Locate the cell with the specified text and output its (X, Y) center coordinate. 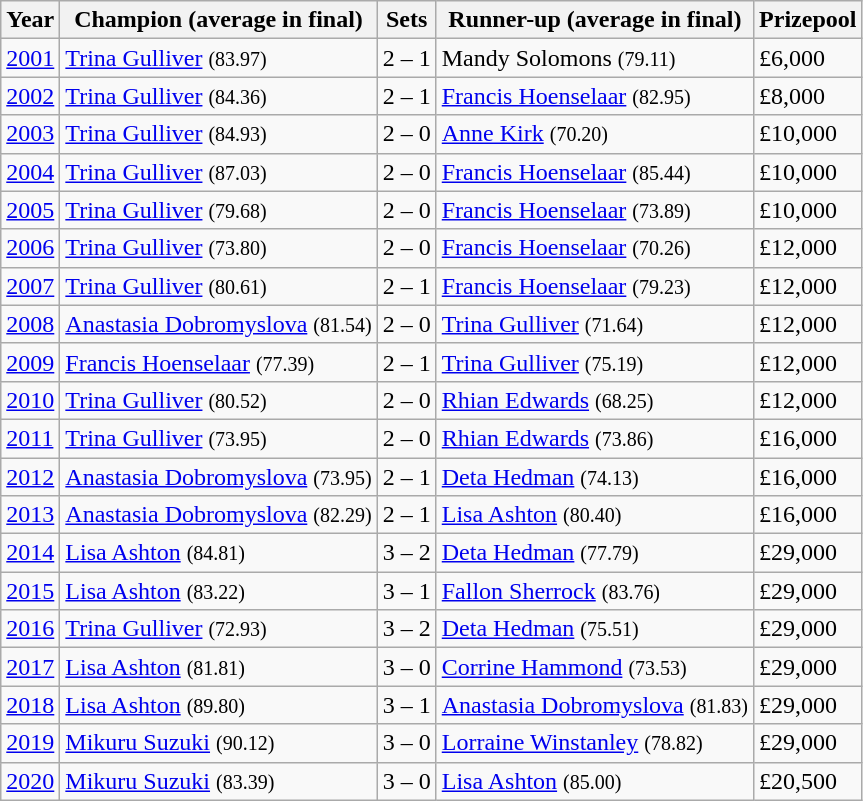
Trina Gulliver (72.93) (218, 629)
Lisa Ashton (83.22) (218, 591)
Lorraine Winstanley (78.82) (594, 743)
2013 (30, 515)
Trina Gulliver (75.19) (594, 362)
2006 (30, 248)
Corrine Hammond (73.53) (594, 667)
Francis Hoenselaar (77.39) (218, 362)
Champion (average in final) (218, 20)
Trina Gulliver (73.80) (218, 248)
2015 (30, 591)
Francis Hoenselaar (73.89) (594, 210)
Prizepool (808, 20)
Anastasia Dobromyslova (73.95) (218, 477)
Francis Hoenselaar (70.26) (594, 248)
£20,500 (808, 781)
Mikuru Suzuki (90.12) (218, 743)
Runner-up (average in final) (594, 20)
Anastasia Dobromyslova (82.29) (218, 515)
Anastasia Dobromyslova (81.54) (218, 324)
2007 (30, 286)
Rhian Edwards (68.25) (594, 400)
2001 (30, 58)
Trina Gulliver (80.52) (218, 400)
Trina Gulliver (83.97) (218, 58)
Deta Hedman (75.51) (594, 629)
2019 (30, 743)
Francis Hoenselaar (79.23) (594, 286)
Lisa Ashton (85.00) (594, 781)
Trina Gulliver (79.68) (218, 210)
2004 (30, 172)
2009 (30, 362)
Trina Gulliver (73.95) (218, 438)
£8,000 (808, 96)
2012 (30, 477)
2016 (30, 629)
2002 (30, 96)
2008 (30, 324)
Sets (406, 20)
Lisa Ashton (80.40) (594, 515)
Trina Gulliver (80.61) (218, 286)
2018 (30, 705)
Deta Hedman (77.79) (594, 553)
Mandy Solomons (79.11) (594, 58)
Lisa Ashton (89.80) (218, 705)
Trina Gulliver (84.93) (218, 134)
£6,000 (808, 58)
Lisa Ashton (84.81) (218, 553)
Year (30, 20)
Francis Hoenselaar (85.44) (594, 172)
2003 (30, 134)
Deta Hedman (74.13) (594, 477)
Lisa Ashton (81.81) (218, 667)
Trina Gulliver (84.36) (218, 96)
2017 (30, 667)
2010 (30, 400)
Francis Hoenselaar (82.95) (594, 96)
Mikuru Suzuki (83.39) (218, 781)
2014 (30, 553)
2011 (30, 438)
Trina Gulliver (87.03) (218, 172)
2020 (30, 781)
Anastasia Dobromyslova (81.83) (594, 705)
Fallon Sherrock (83.76) (594, 591)
Trina Gulliver (71.64) (594, 324)
2005 (30, 210)
Rhian Edwards (73.86) (594, 438)
Anne Kirk (70.20) (594, 134)
